Output the (x, y) coordinate of the center of the cell containing the given text.  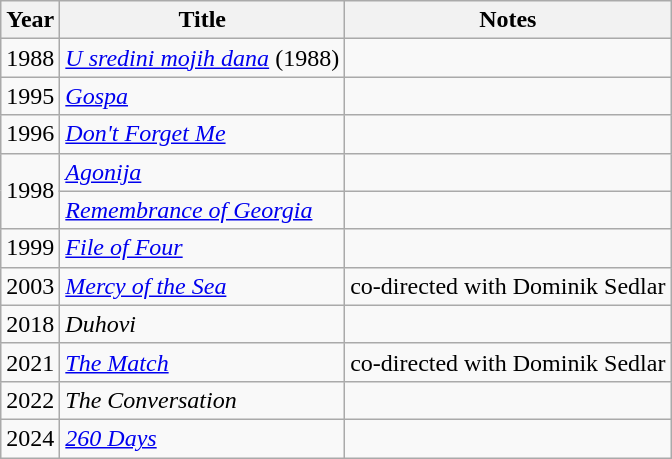
Remembrance of Georgia (202, 210)
Agonija (202, 172)
Year (30, 20)
Title (202, 20)
File of Four (202, 248)
2003 (30, 286)
The Match (202, 362)
Notes (508, 20)
Duhovi (202, 324)
2022 (30, 400)
1996 (30, 134)
U sredini mojih dana (1988) (202, 58)
1999 (30, 248)
Mercy of the Sea (202, 286)
The Conversation (202, 400)
2024 (30, 438)
Gospa (202, 96)
1995 (30, 96)
2021 (30, 362)
1998 (30, 191)
2018 (30, 324)
Don't Forget Me (202, 134)
260 Days (202, 438)
1988 (30, 58)
